Extract the [X, Y] coordinate from the center of the cell holding the provided text.  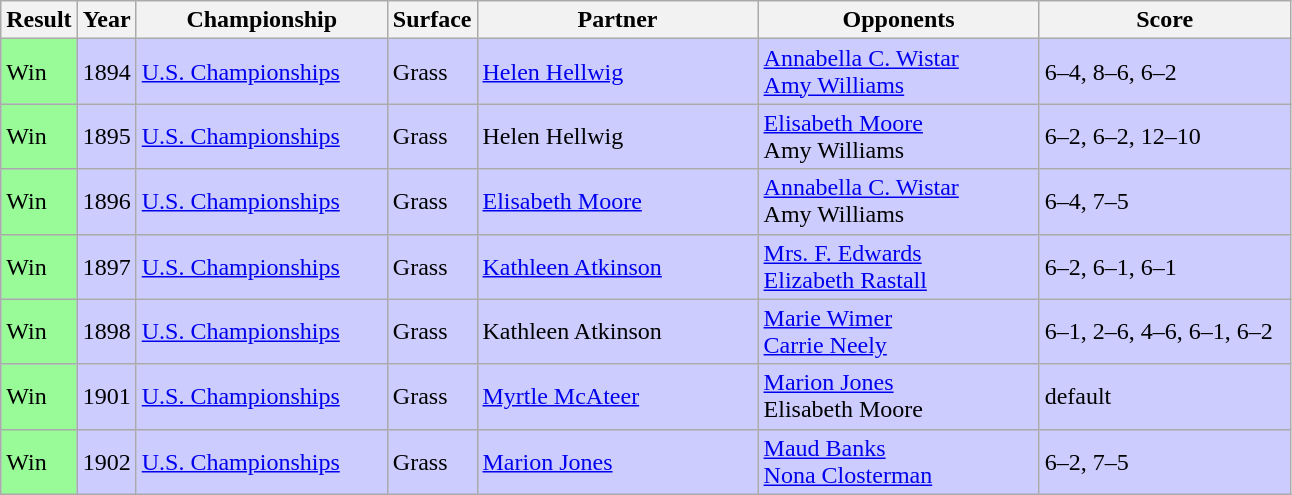
Result [39, 20]
1894 [106, 72]
1895 [106, 136]
6–4, 7–5 [1164, 202]
1901 [106, 396]
1898 [106, 332]
6–2, 6–1, 6–1 [1164, 266]
Partner [618, 20]
6–1, 2–6, 4–6, 6–1, 6–2 [1164, 332]
Myrtle McAteer [618, 396]
Marion Jones [618, 462]
1897 [106, 266]
Marie Wimer Carrie Neely [898, 332]
Elisabeth Moore [618, 202]
Elisabeth Moore Amy Williams [898, 136]
Surface [432, 20]
Maud Banks Nona Closterman [898, 462]
6–4, 8–6, 6–2 [1164, 72]
Score [1164, 20]
Marion Jones Elisabeth Moore [898, 396]
Year [106, 20]
1902 [106, 462]
default [1164, 396]
6–2, 7–5 [1164, 462]
Mrs. F. Edwards Elizabeth Rastall [898, 266]
Opponents [898, 20]
Championship [262, 20]
6–2, 6–2, 12–10 [1164, 136]
1896 [106, 202]
